Detect which cell encompasses the target text, then output its [x, y] center coordinate. 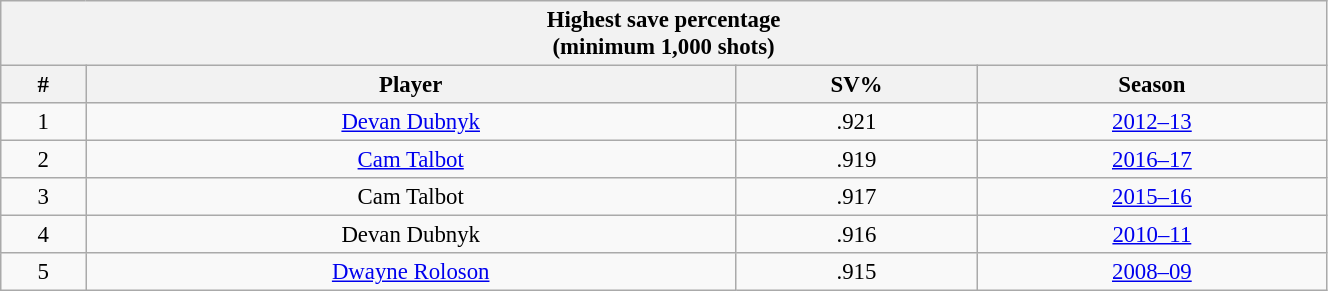
SV% [857, 85]
Player [411, 85]
# [44, 85]
Season [1152, 85]
.917 [857, 197]
4 [44, 235]
2010–11 [1152, 235]
2 [44, 160]
2012–13 [1152, 122]
2016–17 [1152, 160]
1 [44, 122]
.916 [857, 235]
3 [44, 197]
.921 [857, 122]
2015–16 [1152, 197]
.919 [857, 160]
Highest save percentage(minimum 1,000 shots) [664, 34]
